Return (X, Y) of the center of cell containing provided text 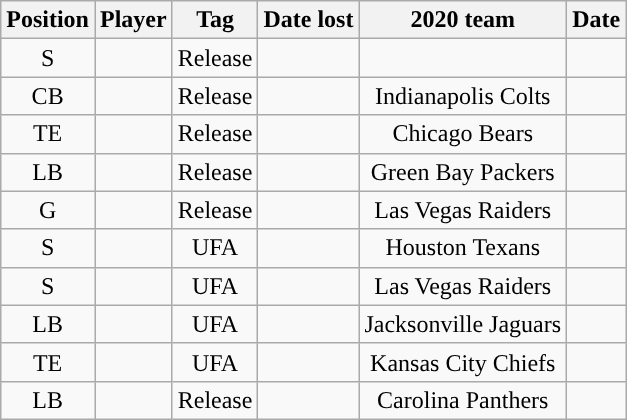
Date (596, 20)
Kansas City Chiefs (463, 362)
2020 team (463, 20)
Date lost (308, 20)
Position (48, 20)
Indianapolis Colts (463, 96)
Player (133, 20)
Houston Texans (463, 248)
CB (48, 96)
Carolina Panthers (463, 400)
Chicago Bears (463, 134)
Green Bay Packers (463, 172)
Jacksonville Jaguars (463, 324)
G (48, 210)
Tag (215, 20)
